Return (X, Y) of the center of cell containing provided text 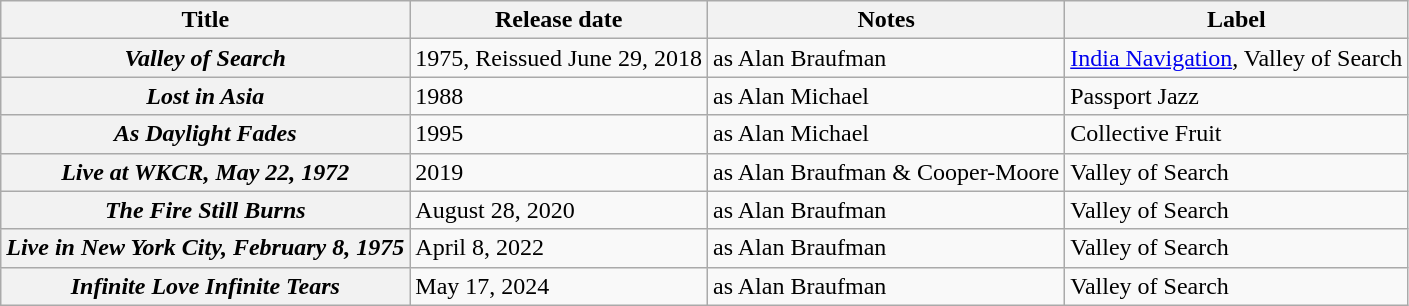
As Daylight Fades (206, 134)
The Fire Still Burns (206, 210)
1988 (559, 96)
Live in New York City, February 8, 1975 (206, 248)
Passport Jazz (1236, 96)
Label (1236, 20)
Collective Fruit (1236, 134)
1995 (559, 134)
1975, Reissued June 29, 2018 (559, 58)
Live at WKCR, May 22, 1972 (206, 172)
as Alan Braufman & Cooper-Moore (886, 172)
Infinite Love Infinite Tears (206, 286)
Release date (559, 20)
Notes (886, 20)
May 17, 2024 (559, 286)
August 28, 2020 (559, 210)
India Navigation, Valley of Search (1236, 58)
Title (206, 20)
Lost in Asia (206, 96)
2019 (559, 172)
April 8, 2022 (559, 248)
